Output the [x, y] coordinate of the center of the cell containing the given text.  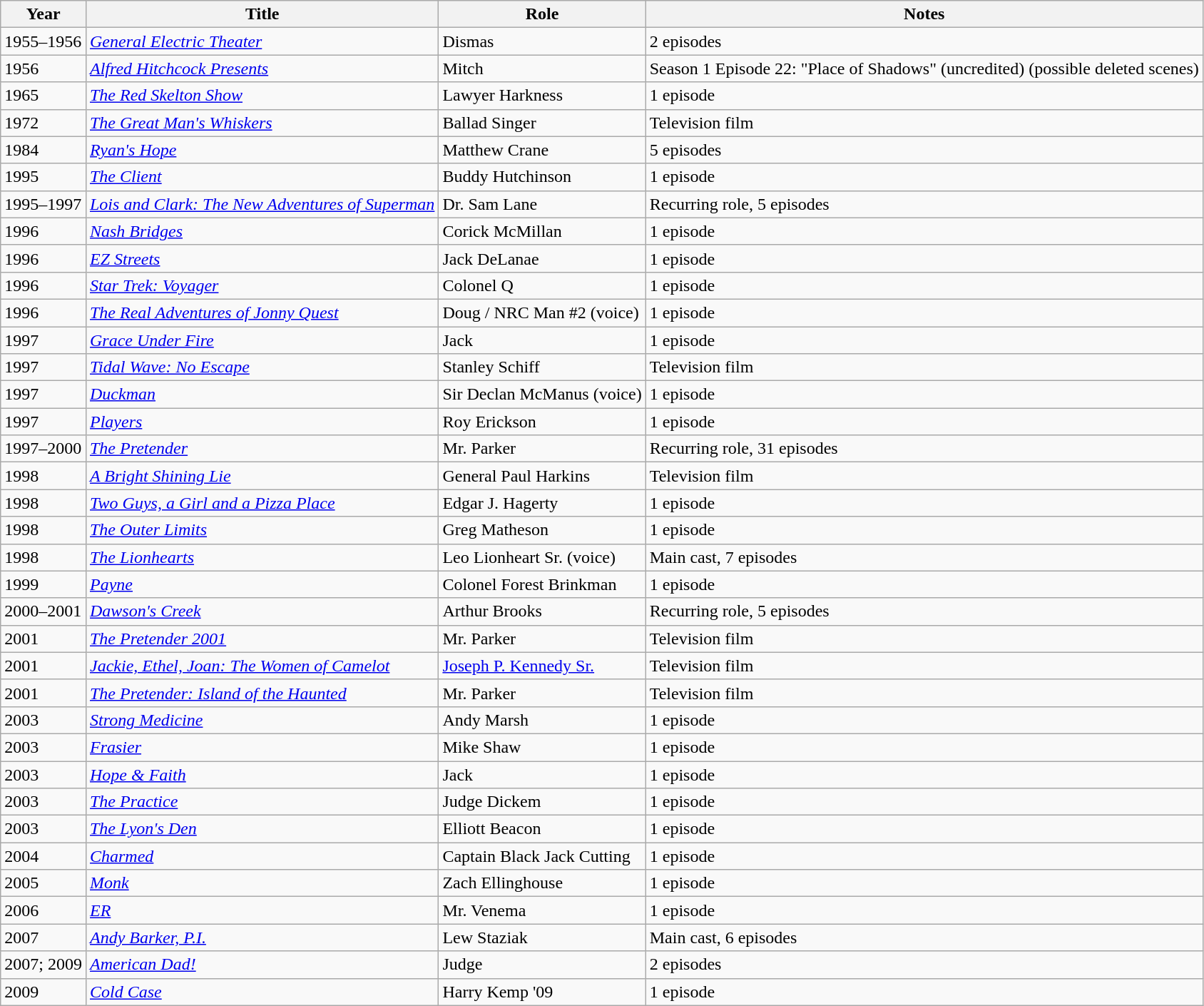
EZ Streets [262, 258]
Alfred Hitchcock Presents [262, 68]
1999 [44, 584]
2004 [44, 856]
Recurring role, 31 episodes [924, 449]
1997–2000 [44, 449]
2007 [44, 938]
A Bright Shining Lie [262, 476]
Two Guys, a Girl and a Pizza Place [262, 503]
2009 [44, 992]
Grace Under Fire [262, 340]
2005 [44, 883]
Dr. Sam Lane [542, 204]
2000–2001 [44, 611]
Frasier [262, 747]
1995 [44, 177]
Dawson's Creek [262, 611]
Main cast, 6 episodes [924, 938]
Monk [262, 883]
Star Trek: Voyager [262, 285]
Harry Kemp '09 [542, 992]
The Lyon's Den [262, 829]
The Great Man's Whiskers [262, 123]
Edgar J. Hagerty [542, 503]
2006 [44, 910]
Lois and Clark: The New Adventures of Superman [262, 204]
Leo Lionheart Sr. (voice) [542, 557]
Ryan's Hope [262, 150]
Mike Shaw [542, 747]
Roy Erickson [542, 422]
Matthew Crane [542, 150]
The Client [262, 177]
Buddy Hutchinson [542, 177]
1972 [44, 123]
Lew Staziak [542, 938]
Doug / NRC Man #2 (voice) [542, 313]
5 episodes [924, 150]
1956 [44, 68]
1984 [44, 150]
Strong Medicine [262, 720]
The Pretender: Island of the Haunted [262, 693]
The Red Skelton Show [262, 96]
General Paul Harkins [542, 476]
Duckman [262, 395]
Cold Case [262, 992]
Arthur Brooks [542, 611]
The Outer Limits [262, 530]
1955–1956 [44, 41]
Zach Ellinghouse [542, 883]
Dismas [542, 41]
ER [262, 910]
Players [262, 422]
Season 1 Episode 22: "Place of Shadows" (uncredited) (possible deleted scenes) [924, 68]
Greg Matheson [542, 530]
Andy Barker, P.I. [262, 938]
Andy Marsh [542, 720]
Hope & Faith [262, 774]
Main cast, 7 episodes [924, 557]
2007; 2009 [44, 965]
Judge Dickem [542, 802]
Jack DeLanae [542, 258]
American Dad! [262, 965]
Payne [262, 584]
Year [44, 14]
Ballad Singer [542, 123]
1995–1997 [44, 204]
Captain Black Jack Cutting [542, 856]
The Practice [262, 802]
The Pretender 2001 [262, 639]
Mitch [542, 68]
Stanley Schiff [542, 367]
Corick McMillan [542, 231]
Colonel Forest Brinkman [542, 584]
The Lionhearts [262, 557]
Notes [924, 14]
Tidal Wave: No Escape [262, 367]
1965 [44, 96]
Colonel Q [542, 285]
Judge [542, 965]
Title [262, 14]
Nash Bridges [262, 231]
Elliott Beacon [542, 829]
Mr. Venema [542, 910]
Sir Declan McManus (voice) [542, 395]
Jackie, Ethel, Joan: The Women of Camelot [262, 666]
The Real Adventures of Jonny Quest [262, 313]
General Electric Theater [262, 41]
The Pretender [262, 449]
Charmed [262, 856]
Joseph P. Kennedy Sr. [542, 666]
Lawyer Harkness [542, 96]
Role [542, 14]
